Pinpoint the cell where the given text exists, returning its [x, y] midpoint coordinate. 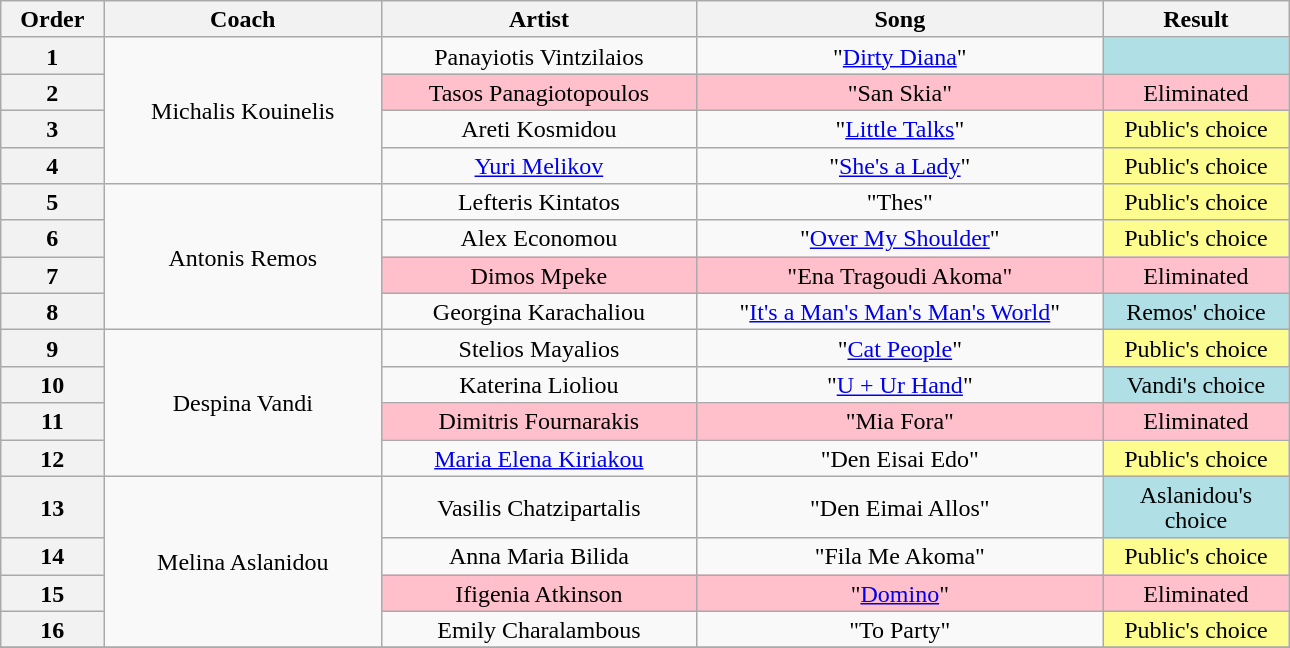
Panayiotis Vintzilaios [540, 56]
"Domino" [900, 594]
"Thes" [900, 202]
"Ena Tragoudi Akoma" [900, 276]
13 [52, 507]
Artist [540, 20]
Areti Kosmidou [540, 128]
8 [52, 312]
Alex Economou [540, 238]
10 [52, 384]
"Dirty Diana" [900, 56]
9 [52, 348]
"Over My Shoulder" [900, 238]
2 [52, 92]
Katerina Lioliou [540, 384]
4 [52, 166]
Stelios Mayalios [540, 348]
Tasos Panagiotopoulos [540, 92]
Dimitris Fournarakis [540, 422]
"Den Eisai Edo" [900, 458]
Vandi's choice [1196, 384]
"Mia Fora" [900, 422]
"To Party" [900, 630]
Coach [243, 20]
"She's a Lady" [900, 166]
Aslanidou's choice [1196, 507]
"It's a Man's Man's Man's World" [900, 312]
Order [52, 20]
11 [52, 422]
1 [52, 56]
3 [52, 128]
16 [52, 630]
Anna Maria Bilida [540, 556]
Vasilis Chatzipartalis [540, 507]
"Little Talks" [900, 128]
Despina Vandi [243, 403]
Georgina Karachaliou [540, 312]
Emily Charalambous [540, 630]
7 [52, 276]
Result [1196, 20]
Remos' choice [1196, 312]
"San Skia" [900, 92]
Ifigenia Atkinson [540, 594]
Song [900, 20]
Yuri Melikov [540, 166]
Antonis Remos [243, 257]
14 [52, 556]
6 [52, 238]
"Cat People" [900, 348]
Michalis Kouinelis [243, 110]
Melina Aslanidou [243, 562]
"Fila Me Akoma" [900, 556]
12 [52, 458]
"U + Ur Hand" [900, 384]
Lefteris Kintatos [540, 202]
5 [52, 202]
Maria Elena Kiriakou [540, 458]
15 [52, 594]
Dimos Mpeke [540, 276]
"Den Eimai Allos" [900, 507]
